For the text-containing cell, return its midpoint in [X, Y] coordinate format. 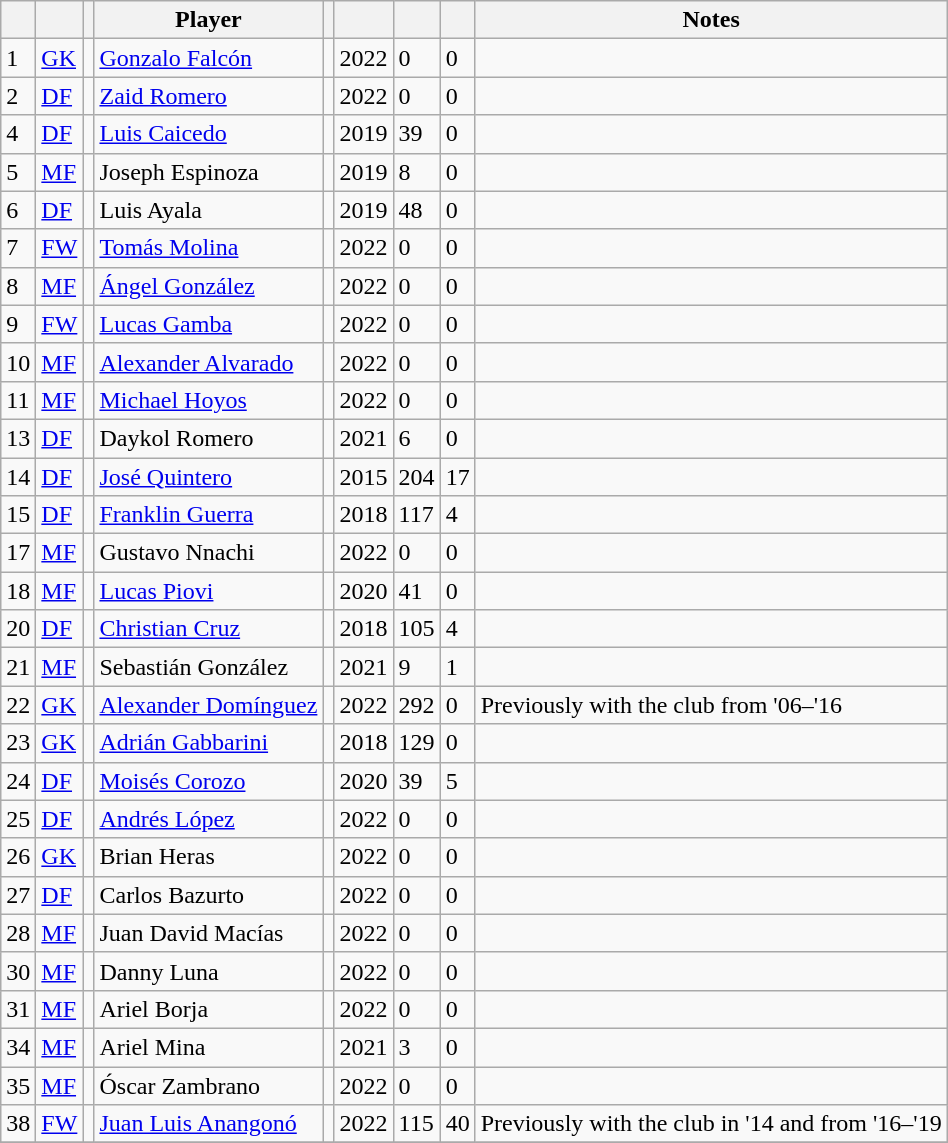
Adrián Gabbarini [208, 743]
Lucas Piovi [208, 591]
2 [18, 96]
Daykol Romero [208, 438]
Gonzalo Falcón [208, 58]
Ariel Borja [208, 1009]
10 [18, 362]
11 [18, 400]
41 [416, 591]
Previously with the club from '06–'16 [711, 705]
30 [18, 971]
José Quintero [208, 477]
14 [18, 477]
Brian Heras [208, 857]
20 [18, 629]
2015 [364, 477]
13 [18, 438]
Sebastián González [208, 667]
129 [416, 743]
7 [18, 248]
31 [18, 1009]
Óscar Zambrano [208, 1085]
117 [416, 515]
Alexander Domínguez [208, 705]
Alexander Alvarado [208, 362]
Moisés Corozo [208, 781]
26 [18, 857]
28 [18, 933]
Luis Ayala [208, 210]
115 [416, 1124]
34 [18, 1047]
Ariel Mina [208, 1047]
Christian Cruz [208, 629]
22 [18, 705]
Michael Hoyos [208, 400]
48 [416, 210]
Joseph Espinoza [208, 172]
24 [18, 781]
Lucas Gamba [208, 324]
Ángel González [208, 286]
105 [416, 629]
40 [458, 1124]
204 [416, 477]
Notes [711, 20]
Previously with the club in '14 and from '16–'19 [711, 1124]
25 [18, 819]
35 [18, 1085]
Gustavo Nnachi [208, 553]
27 [18, 895]
Luis Caicedo [208, 134]
292 [416, 705]
3 [416, 1047]
Andrés López [208, 819]
Franklin Guerra [208, 515]
Danny Luna [208, 971]
23 [18, 743]
38 [18, 1124]
Player [208, 20]
18 [18, 591]
Tomás Molina [208, 248]
15 [18, 515]
Zaid Romero [208, 96]
Carlos Bazurto [208, 895]
21 [18, 667]
Juan David Macías [208, 933]
Juan Luis Anangonó [208, 1124]
